Search for the cell housing the specified text and yield its (x, y) center coordinate. 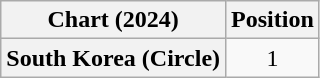
Chart (2024) (114, 20)
Position (273, 20)
1 (273, 58)
South Korea (Circle) (114, 58)
